Search for the cell housing the specified text and yield its (x, y) center coordinate. 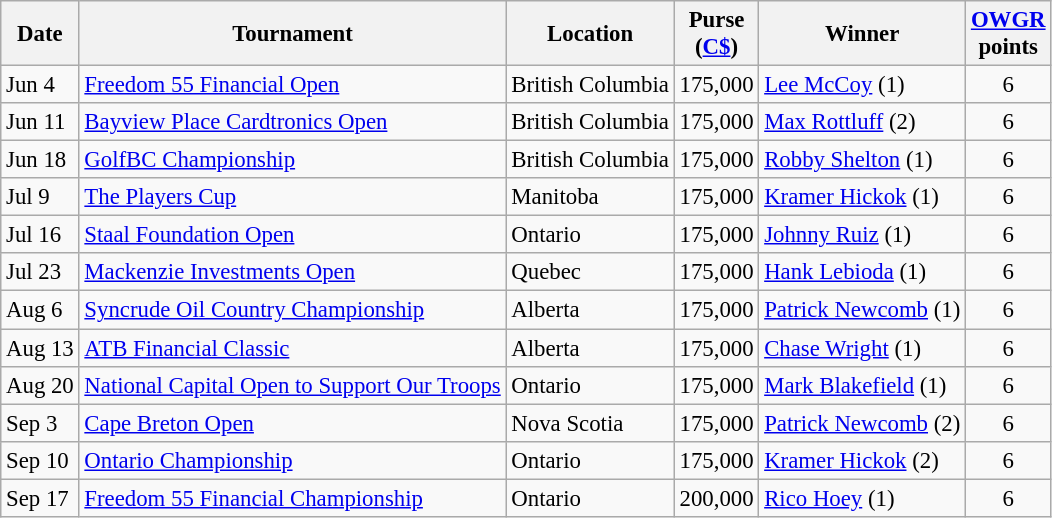
Max Rottluff (2) (862, 122)
OWGRpoints (1008, 34)
Purse(C$) (716, 34)
Sep 3 (40, 423)
Mackenzie Investments Open (292, 273)
The Players Cup (292, 197)
Jun 11 (40, 122)
Patrick Newcomb (1) (862, 310)
Syncrude Oil Country Championship (292, 310)
Bayview Place Cardtronics Open (292, 122)
Jul 23 (40, 273)
Chase Wright (1) (862, 348)
Nova Scotia (590, 423)
National Capital Open to Support Our Troops (292, 385)
Winner (862, 34)
Aug 13 (40, 348)
Jul 9 (40, 197)
ATB Financial Classic (292, 348)
Sep 17 (40, 498)
Ontario Championship (292, 460)
Kramer Hickok (1) (862, 197)
Staal Foundation Open (292, 235)
Mark Blakefield (1) (862, 385)
Aug 6 (40, 310)
Kramer Hickok (2) (862, 460)
Rico Hoey (1) (862, 498)
Sep 10 (40, 460)
Cape Breton Open (292, 423)
Robby Shelton (1) (862, 160)
Jun 18 (40, 160)
200,000 (716, 498)
Freedom 55 Financial Championship (292, 498)
Location (590, 34)
Johnny Ruiz (1) (862, 235)
Tournament (292, 34)
Quebec (590, 273)
Manitoba (590, 197)
Hank Lebioda (1) (862, 273)
Jun 4 (40, 85)
Lee McCoy (1) (862, 85)
Patrick Newcomb (2) (862, 423)
Jul 16 (40, 235)
Date (40, 34)
GolfBC Championship (292, 160)
Freedom 55 Financial Open (292, 85)
Aug 20 (40, 385)
